Return the (x, y) coordinate for the center point of the cell that contains the specified text.  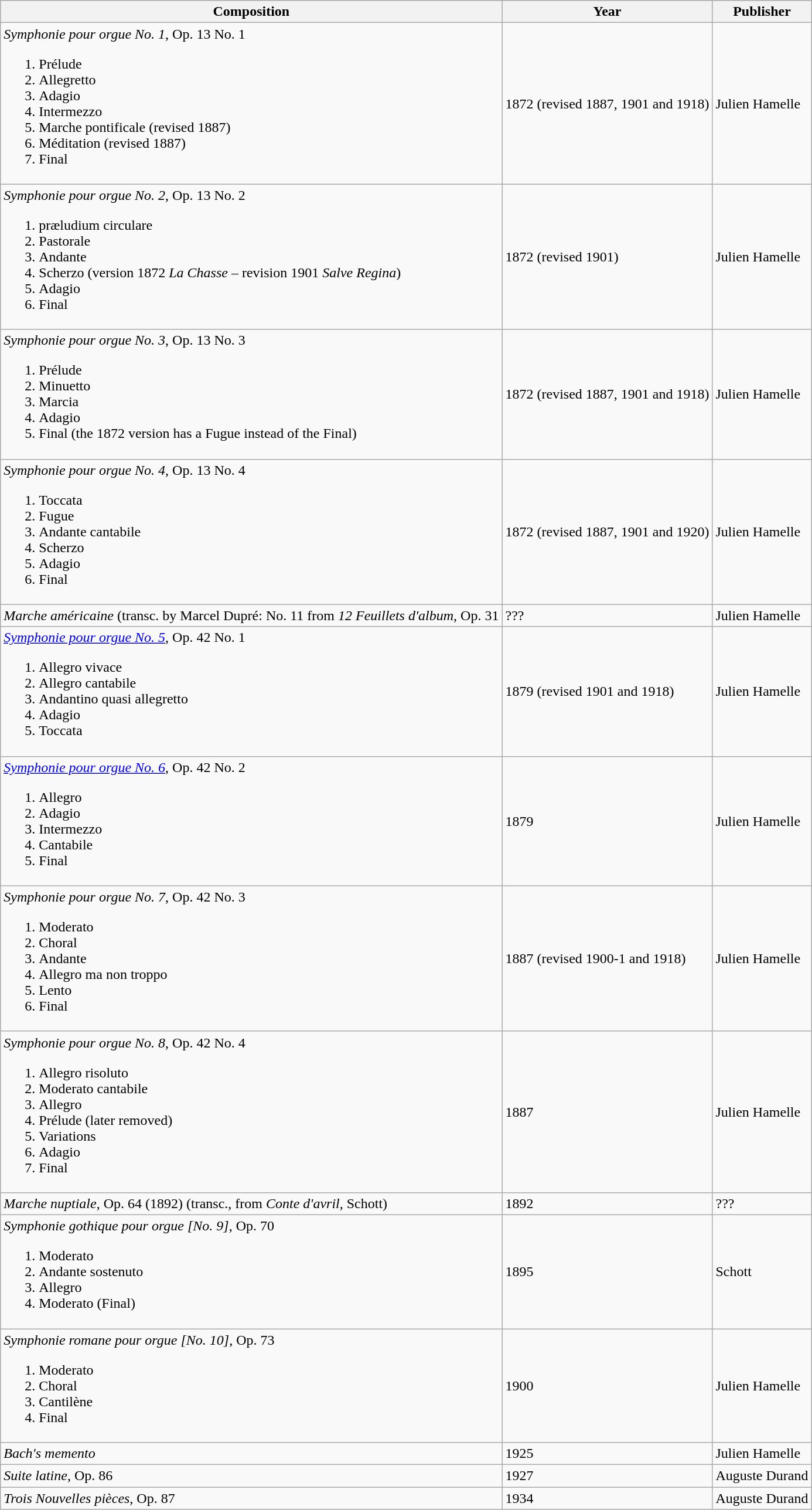
1872 (revised 1901) (607, 257)
Symphonie pour orgue No. 6, Op. 42 No. 2AllegroAdagioIntermezzoCantabileFinal (251, 821)
Symphonie pour orgue No. 2, Op. 13 No. 2præludium circularePastoraleAndanteScherzo (version 1872 La Chasse – revision 1901 Salve Regina)AdagioFinal (251, 257)
1927 (607, 1476)
Symphonie pour orgue No. 5, Op. 42 No. 1Allegro vivaceAllegro cantabileAndantino quasi allegrettoAdagioToccata (251, 692)
Bach's memento (251, 1454)
Marche américaine (transc. by Marcel Dupré: No. 11 from 12 Feuillets d'album, Op. 31 (251, 615)
Trois Nouvelles pièces, Op. 87 (251, 1498)
Composition (251, 12)
Symphonie pour orgue No. 3, Op. 13 No. 3PréludeMinuettoMarciaAdagioFinal (the 1872 version has a Fugue instead of the Final) (251, 394)
1887 (revised 1900-1 and 1918) (607, 958)
1892 (607, 1203)
1872 (revised 1887, 1901 and 1920) (607, 532)
Symphonie pour orgue No. 8, Op. 42 No. 4Allegro risolutoModerato cantabileAllegroPrélude (later removed)VariationsAdagioFinal (251, 1111)
1887 (607, 1111)
Suite latine, Op. 86 (251, 1476)
Symphonie pour orgue No. 1, Op. 13 No. 1PréludeAllegrettoAdagioIntermezzoMarche pontificale (revised 1887)Méditation (revised 1887)Final (251, 103)
1934 (607, 1498)
Schott (762, 1271)
Marche nuptiale, Op. 64 (1892) (transc., from Conte d'avril, Schott) (251, 1203)
Symphonie pour orgue No. 4, Op. 13 No. 4ToccataFugueAndante cantabileScherzoAdagioFinal (251, 532)
1925 (607, 1454)
Symphonie gothique pour orgue [No. 9], Op. 70ModeratoAndante sostenutoAllegroModerato (Final) (251, 1271)
1900 (607, 1385)
Symphonie romane pour orgue [No. 10], Op. 73ModeratoChoralCantilèneFinal (251, 1385)
Year (607, 12)
1895 (607, 1271)
Symphonie pour orgue No. 7, Op. 42 No. 3ModeratoChoralAndanteAllegro ma non troppoLentoFinal (251, 958)
1879 (607, 821)
1879 (revised 1901 and 1918) (607, 692)
Publisher (762, 12)
